Search for the cell housing the specified text and yield its (x, y) center coordinate. 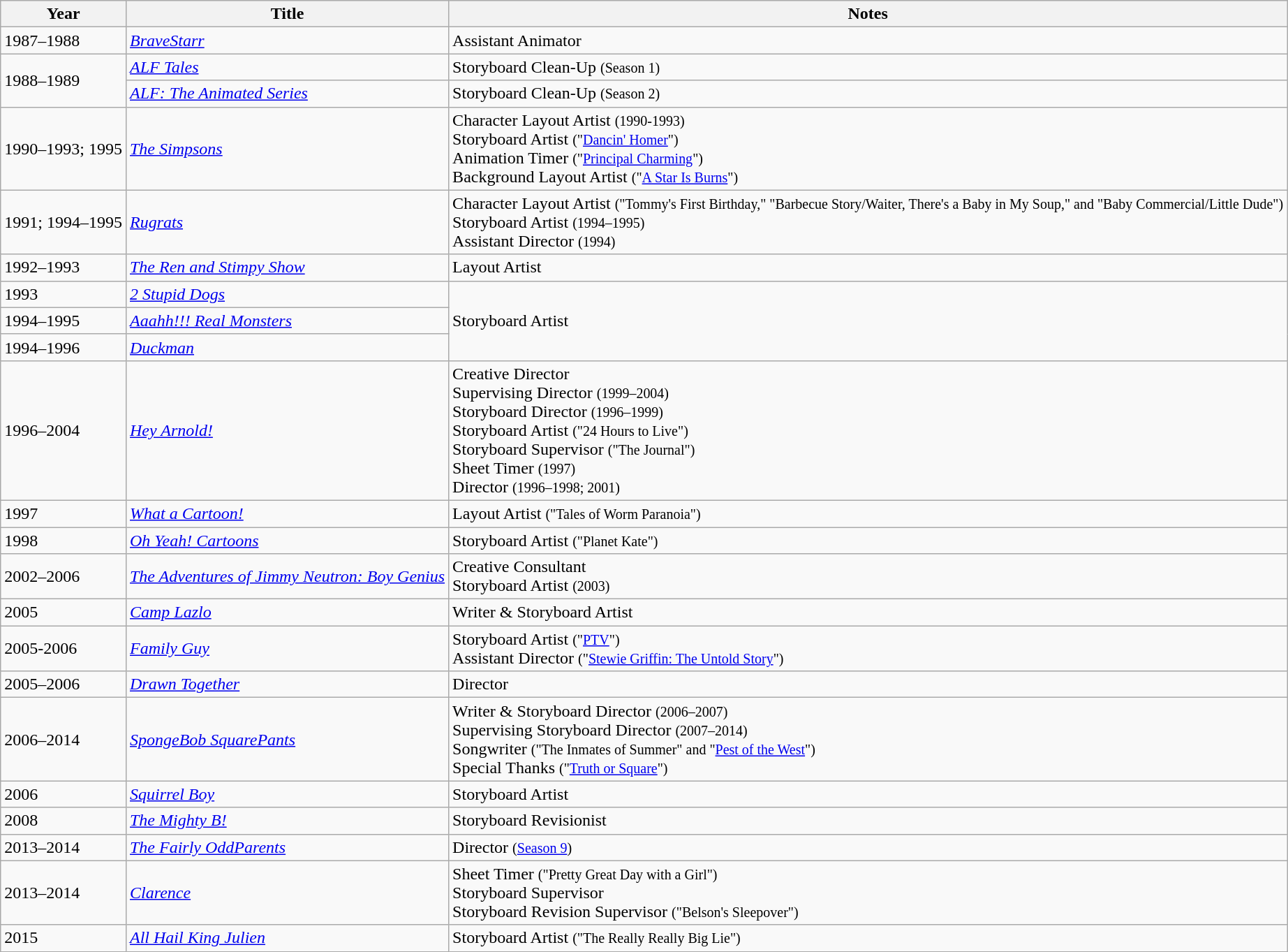
Storyboard Artist ("Planet Kate") (868, 540)
ALF: The Animated Series (287, 94)
The Ren and Stimpy Show (287, 268)
1990–1993; 1995 (64, 148)
Sheet Timer ("Pretty Great Day with a Girl")Storyboard SupervisorStoryboard Revision Supervisor ("Belson's Sleepover") (868, 893)
1992–1993 (64, 268)
Storyboard Artist ("The Really Really Big Lie") (868, 938)
2 Stupid Dogs (287, 294)
2006–2014 (64, 739)
1998 (64, 540)
2008 (64, 821)
BraveStarr (287, 41)
1994–1995 (64, 321)
Family Guy (287, 648)
Duckman (287, 347)
2005-2006 (64, 648)
What a Cartoon! (287, 513)
Storyboard Artist ("PTV")Assistant Director ("Stewie Griffin: The Untold Story") (868, 648)
Layout Artist (868, 268)
Drawn Together (287, 684)
Oh Yeah! Cartoons (287, 540)
Camp Lazlo (287, 613)
Rugrats (287, 222)
1993 (64, 294)
The Mighty B! (287, 821)
1994–1996 (64, 347)
1988–1989 (64, 80)
Director (Season 9) (868, 847)
1996–2004 (64, 430)
Title (287, 14)
Year (64, 14)
Layout Artist ("Tales of Worm Paranoia") (868, 513)
2005 (64, 613)
2005–2006 (64, 684)
2015 (64, 938)
Aaahh!!! Real Monsters (287, 321)
2006 (64, 794)
The Adventures of Jimmy Neutron: Boy Genius (287, 577)
Clarence (287, 893)
The Simpsons (287, 148)
Writer & Storyboard Artist (868, 613)
Squirrel Boy (287, 794)
Storyboard Clean-Up (Season 2) (868, 94)
1997 (64, 513)
The Fairly OddParents (287, 847)
Notes (868, 14)
All Hail King Julien (287, 938)
ALF Tales (287, 67)
Hey Arnold! (287, 430)
Assistant Animator (868, 41)
SpongeBob SquarePants (287, 739)
2002–2006 (64, 577)
Director (868, 684)
Storyboard Clean-Up (Season 1) (868, 67)
Creative Consultant Storyboard Artist (2003) (868, 577)
1987–1988 (64, 41)
Storyboard Revisionist (868, 821)
1991; 1994–1995 (64, 222)
